Scan for the cell matching the given text and deliver its (X, Y) coordinate at center. 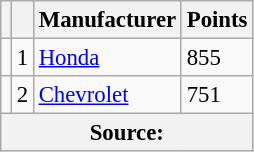
1 (22, 58)
Points (216, 20)
2 (22, 95)
751 (216, 95)
Chevrolet (107, 95)
855 (216, 58)
Source: (127, 133)
Manufacturer (107, 20)
Honda (107, 58)
